Return the (x, y) coordinate for the center point of the cell that contains the specified text.  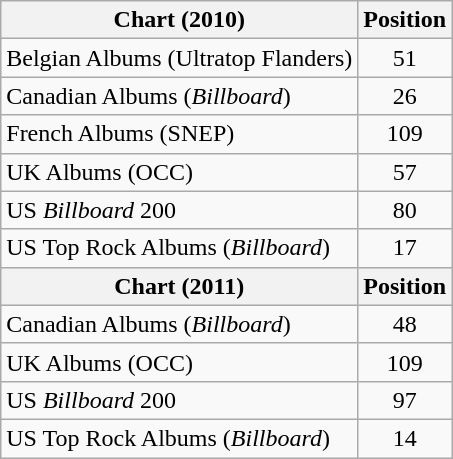
French Albums (SNEP) (180, 134)
26 (405, 96)
51 (405, 58)
48 (405, 324)
57 (405, 172)
Belgian Albums (Ultratop Flanders) (180, 58)
Chart (2011) (180, 286)
80 (405, 210)
17 (405, 248)
14 (405, 438)
Chart (2010) (180, 20)
97 (405, 400)
